Find where the given text appears and provide that cell's center as [X, Y] coordinate. 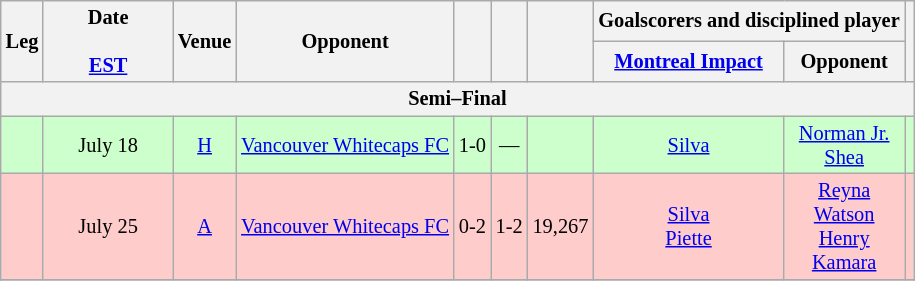
Silva Piette [688, 226]
DateEST [108, 41]
H [204, 145]
1-0 [472, 145]
Semi–Final [458, 99]
July 25 [108, 226]
0-2 [472, 226]
Silva [688, 145]
1-2 [510, 226]
July 18 [108, 145]
Montreal Impact [688, 62]
Goalscorers and disciplined player [748, 20]
Norman Jr. Shea [844, 145]
19,267 [561, 226]
— [510, 145]
Leg [22, 41]
Venue [204, 41]
A [204, 226]
Reyna Watson Henry Kamara [844, 226]
